For the text-containing cell, return its midpoint in (X, Y) coordinate format. 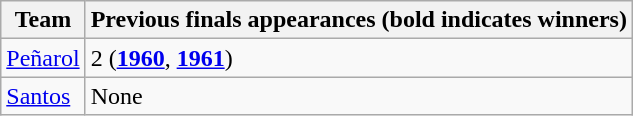
Team (43, 20)
None (358, 96)
2 (1960, 1961) (358, 58)
Peñarol (43, 58)
Santos (43, 96)
Previous finals appearances (bold indicates winners) (358, 20)
